Provide the (x, y) coordinate of the cell's center where the given text is located.  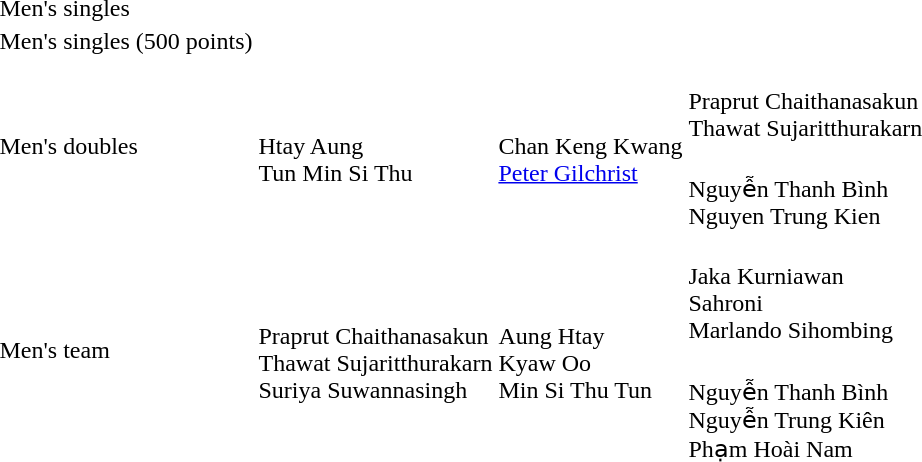
Chan Keng KwangPeter Gilchrist (590, 145)
Htay AungTun Min Si Thu (376, 145)
